Return the [X, Y] coordinate for the center point of the cell that contains the specified text.  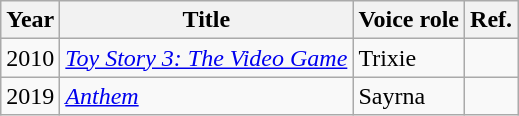
Title [206, 20]
Sayrna [409, 96]
Year [30, 20]
Toy Story 3: The Video Game [206, 58]
2019 [30, 96]
2010 [30, 58]
Ref. [492, 20]
Trixie [409, 58]
Anthem [206, 96]
Voice role [409, 20]
